Locate the cell with the specified text and output its [X, Y] center coordinate. 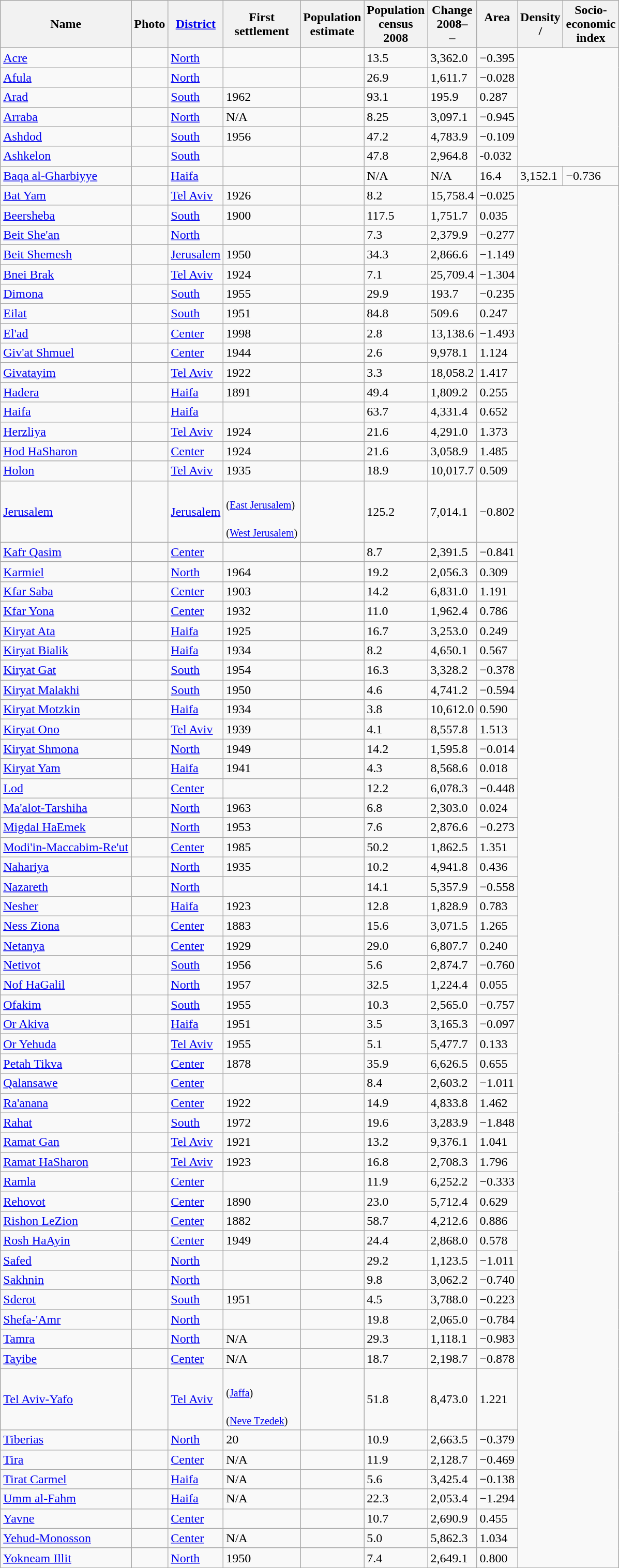
Lod [66, 788]
9.8 [396, 1280]
0.455 [497, 1518]
−0.594 [497, 690]
1883 [262, 926]
0.629 [497, 1201]
19.8 [396, 1319]
Kiryat Bialik [66, 651]
3.3 [396, 373]
1,862.5 [452, 847]
1,118.1 [452, 1339]
−0.878 [497, 1359]
18,058.2 [452, 373]
1.034 [497, 1538]
3,788.0 [452, 1300]
1.191 [497, 591]
7.1 [396, 274]
Rosh HaAyin [66, 1240]
1926 [262, 195]
1,962.4 [452, 611]
47.8 [396, 156]
−0.784 [497, 1319]
2,065.0 [452, 1319]
Nazareth [66, 886]
Or Akiva [66, 1024]
3.5 [396, 1024]
6,831.0 [452, 591]
8,568.6 [452, 768]
2,964.8 [452, 156]
Area [497, 24]
Ness Ziona [66, 926]
4,331.4 [452, 412]
−0.757 [497, 1005]
20 [262, 1440]
Umm al-Fahm [66, 1499]
13.5 [396, 58]
14.1 [396, 886]
−0.558 [497, 886]
Sderot [66, 1300]
Beit She'an [66, 235]
1882 [262, 1221]
12.8 [396, 906]
Rishon LeZion [66, 1221]
1,751.7 [452, 215]
14.9 [396, 1103]
1903 [262, 591]
1929 [262, 945]
7.4 [396, 1558]
Afula [66, 78]
−1.493 [497, 333]
Acre [66, 58]
Beersheba [66, 215]
7,014.1 [452, 512]
8.25 [396, 117]
3,165.3 [452, 1024]
0.783 [497, 906]
−0.097 [497, 1024]
Yehud-Monosson [66, 1538]
4,783.9 [452, 136]
0.018 [497, 768]
29.9 [396, 294]
8.7 [396, 552]
3,062.2 [452, 1280]
58.7 [396, 1221]
1890 [262, 1201]
0.652 [497, 412]
Populationestimate [332, 24]
1.265 [497, 926]
−0.469 [497, 1459]
−1.848 [497, 1123]
Kiryat Ono [66, 729]
35.9 [396, 1064]
10.7 [396, 1518]
1.417 [497, 373]
509.6 [452, 314]
8,473.0 [452, 1400]
18.7 [396, 1359]
2,663.5 [452, 1440]
12.2 [396, 788]
Rahat [66, 1123]
8.4 [396, 1083]
93.1 [396, 97]
47.2 [396, 136]
49.4 [396, 392]
2,056.3 [452, 572]
11.0 [396, 611]
0.590 [497, 710]
−1.304 [497, 274]
Ramat Gan [66, 1142]
−0.736 [591, 176]
Netanya [66, 945]
10.3 [396, 1005]
1,828.9 [452, 906]
−0.025 [497, 195]
1.796 [497, 1162]
Sakhnin [66, 1280]
1.351 [497, 847]
1985 [262, 847]
−0.841 [497, 552]
0.655 [497, 1064]
Kafr Qasim [66, 552]
−0.235 [497, 294]
Kiryat Malakhi [66, 690]
7.6 [396, 827]
34.3 [396, 254]
El'ad [66, 333]
Giv'at Shmuel [66, 353]
Herzliya [66, 432]
1,595.8 [452, 749]
2,303.0 [452, 808]
−0.379 [497, 1440]
−0.740 [497, 1280]
3,362.0 [452, 58]
2.8 [396, 333]
Kiryat Motzkin [66, 710]
Rehovot [66, 1201]
−0.333 [497, 1181]
(East Jerusalem)(West Jerusalem) [262, 512]
9,376.1 [452, 1142]
Qalansawe [66, 1083]
19.2 [396, 572]
−0.945 [497, 117]
2,868.0 [452, 1240]
Ma'alot-Tarshiha [66, 808]
District [195, 24]
2,391.5 [452, 552]
117.5 [396, 215]
Arraba [66, 117]
50.2 [396, 847]
Nof HaGalil [66, 985]
16.4 [497, 176]
1962 [262, 97]
3,283.9 [452, 1123]
2,198.7 [452, 1359]
-0.032 [497, 156]
Name [66, 24]
1963 [262, 808]
1.221 [497, 1400]
10,612.0 [452, 710]
0.133 [497, 1044]
18.9 [396, 471]
Kiryat Yam [66, 768]
0.240 [497, 945]
3.8 [396, 710]
8,557.8 [452, 729]
5,862.3 [452, 1538]
2.6 [396, 353]
−0.395 [497, 58]
1941 [262, 768]
1.485 [497, 451]
1925 [262, 631]
2,708.3 [452, 1162]
2,379.9 [452, 235]
15,758.4 [452, 195]
Firstsettlement [262, 24]
1.041 [497, 1142]
32.5 [396, 985]
4,941.8 [452, 867]
Socio-economicindex [591, 24]
1998 [262, 333]
1,611.7 [452, 78]
Tiberias [66, 1440]
Ramat HaSharon [66, 1162]
9,978.1 [452, 353]
1891 [262, 392]
3,425.4 [452, 1479]
Or Yehuda [66, 1044]
3,328.2 [452, 670]
84.8 [396, 314]
23.0 [396, 1201]
Givatayim [66, 373]
7.3 [396, 235]
0.509 [497, 471]
−0.138 [497, 1479]
25,709.4 [452, 274]
−1.294 [497, 1499]
3,253.0 [452, 631]
−0.109 [497, 136]
5,712.4 [452, 1201]
Ofakim [66, 1005]
−0.014 [497, 749]
2,565.0 [452, 1005]
16.8 [396, 1162]
Eilat [66, 314]
Beit Shemesh [66, 254]
Kfar Yona [66, 611]
Shefa-'Amr [66, 1319]
0.578 [497, 1240]
2,866.6 [452, 254]
13,138.6 [452, 333]
4,212.6 [452, 1221]
Safed [66, 1260]
5,477.7 [452, 1044]
19.6 [396, 1123]
1964 [262, 572]
16.7 [396, 631]
0.035 [497, 215]
0.024 [497, 808]
16.3 [396, 670]
0.886 [497, 1221]
Bnei Brak [66, 274]
29.0 [396, 945]
Migdal HaEmek [66, 827]
Kiryat Shmona [66, 749]
3,071.5 [452, 926]
Populationcensus2008 [396, 24]
Yokneam Illit [66, 1558]
1957 [262, 985]
Baqa al-Gharbiyye [66, 176]
Kiryat Ata [66, 631]
3,097.1 [452, 117]
−0.277 [497, 235]
0.287 [497, 97]
0.309 [497, 572]
4,833.8 [452, 1103]
125.2 [396, 512]
10,017.7 [452, 471]
Yavne [66, 1518]
0.055 [497, 985]
193.7 [452, 294]
4,741.2 [452, 690]
0.786 [497, 611]
1932 [262, 611]
1953 [262, 827]
Dimona [66, 294]
29.3 [396, 1339]
Tirat Carmel [66, 1479]
24.4 [396, 1240]
Hod HaSharon [66, 451]
Arad [66, 97]
−0.983 [497, 1339]
−0.378 [497, 670]
Kfar Saba [66, 591]
2,690.9 [452, 1518]
4,291.0 [452, 432]
10.9 [396, 1440]
6,252.2 [452, 1181]
0.255 [497, 392]
2,874.7 [452, 965]
195.9 [452, 97]
(Jaffa)(Neve Tzedek) [262, 1400]
Density/ [540, 24]
2,649.1 [452, 1558]
Ashdod [66, 136]
1.124 [497, 353]
Photo [150, 24]
1972 [262, 1123]
Change2008–– [452, 24]
3,152.1 [540, 176]
−0.028 [497, 78]
1.462 [497, 1103]
Tayibe [66, 1359]
−1.149 [497, 254]
2,128.7 [452, 1459]
6,807.7 [452, 945]
Petah Tikva [66, 1064]
Tel Aviv-Yafo [66, 1400]
1,123.5 [452, 1260]
Ramla [66, 1181]
Ashkelon [66, 156]
2,053.4 [452, 1499]
5.0 [396, 1538]
Karmiel [66, 572]
Netivot [66, 965]
1921 [262, 1142]
1900 [262, 215]
1954 [262, 670]
1878 [262, 1064]
1.513 [497, 729]
2,603.2 [452, 1083]
6,078.3 [452, 788]
10.2 [396, 867]
0.247 [497, 314]
4.1 [396, 729]
4.3 [396, 768]
−0.223 [497, 1300]
5.1 [396, 1044]
Nahariya [66, 867]
Holon [66, 471]
6,626.5 [452, 1064]
−0.273 [497, 827]
0.249 [497, 631]
Modi'in-Maccabim-Re'ut [66, 847]
5,357.9 [452, 886]
4,650.1 [452, 651]
1,224.4 [452, 985]
4.6 [396, 690]
13.2 [396, 1142]
26.9 [396, 78]
22.3 [396, 1499]
1939 [262, 729]
3,058.9 [452, 451]
Bat Yam [66, 195]
Tira [66, 1459]
Hadera [66, 392]
1944 [262, 353]
−0.760 [497, 965]
6.8 [396, 808]
1,809.2 [452, 392]
2,876.6 [452, 827]
Kiryat Gat [66, 670]
−0.802 [497, 512]
0.800 [497, 1558]
4.5 [396, 1300]
0.567 [497, 651]
−0.448 [497, 788]
Ra'anana [66, 1103]
63.7 [396, 412]
Tamra [66, 1339]
0.436 [497, 867]
51.8 [396, 1400]
1.373 [497, 432]
Nesher [66, 906]
15.6 [396, 926]
29.2 [396, 1260]
